For the text-containing cell, return its midpoint in (x, y) coordinate format. 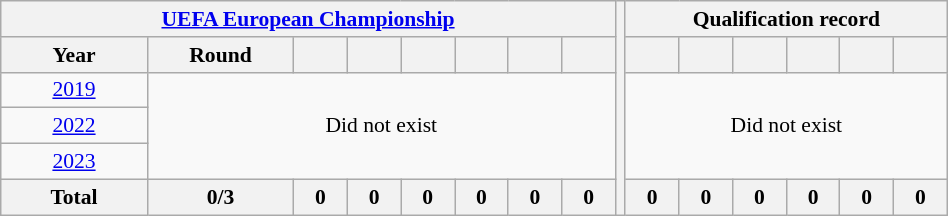
2022 (74, 126)
2023 (74, 162)
Qualification record (786, 19)
0/3 (220, 197)
Round (220, 55)
Year (74, 55)
2019 (74, 90)
UEFA European Championship (308, 19)
Total (74, 197)
